Return (X, Y) of the center of cell containing provided text 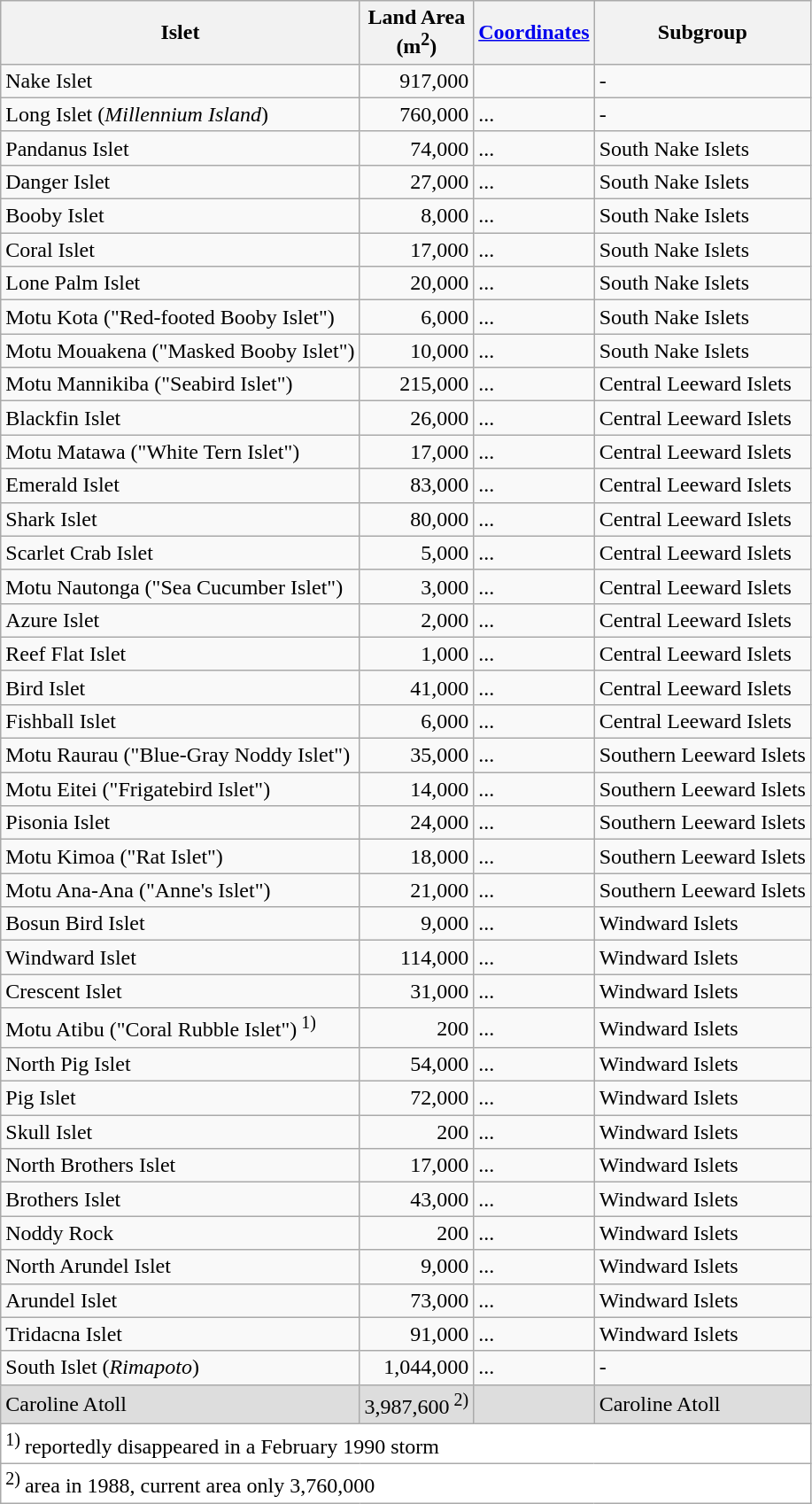
North Pig Islet (181, 1065)
South Islet (Rimapoto) (181, 1368)
54,000 (416, 1065)
26,000 (416, 418)
Motu Kota ("Red-footed Booby Islet") (181, 317)
3,000 (416, 586)
73,000 (416, 1300)
Blackfin Islet (181, 418)
760,000 (416, 114)
31,000 (416, 991)
Tridacna Islet (181, 1334)
10,000 (416, 351)
2,000 (416, 620)
Azure Islet (181, 620)
Motu Atibu ("Coral Rubble Islet") 1) (181, 1027)
Booby Islet (181, 216)
Coordinates (534, 33)
Emerald Islet (181, 485)
Motu Raurau ("Blue-Gray Noddy Islet") (181, 756)
Motu Mouakena ("Masked Booby Islet") (181, 351)
35,000 (416, 756)
91,000 (416, 1334)
1,000 (416, 654)
North Arundel Islet (181, 1267)
Lone Palm Islet (181, 283)
27,000 (416, 182)
Skull Islet (181, 1132)
8,000 (416, 216)
Danger Islet (181, 182)
Crescent Islet (181, 991)
North Brothers Islet (181, 1166)
Islet (181, 33)
24,000 (416, 823)
Motu Matawa ("White Tern Islet") (181, 452)
1,044,000 (416, 1368)
Scarlet Crab Islet (181, 553)
5,000 (416, 553)
Long Islet (Millennium Island) (181, 114)
43,000 (416, 1199)
14,000 (416, 789)
83,000 (416, 485)
Bird Islet (181, 687)
114,000 (416, 957)
Fishball Islet (181, 721)
80,000 (416, 519)
2) area in 1988, current area only 3,760,000 (406, 1483)
Land Area(m2) (416, 33)
72,000 (416, 1098)
Motu Nautonga ("Sea Cucumber Islet") (181, 586)
Nake Islet (181, 81)
1) reportedly disappeared in a February 1990 storm (406, 1444)
215,000 (416, 384)
41,000 (416, 687)
Pisonia Islet (181, 823)
Subgroup (702, 33)
18,000 (416, 857)
Motu Mannikiba ("Seabird Islet") (181, 384)
20,000 (416, 283)
Motu Ana-Ana ("Anne's Islet") (181, 890)
3,987,600 2) (416, 1405)
Pandanus Islet (181, 148)
21,000 (416, 890)
Motu Kimoa ("Rat Islet") (181, 857)
Brothers Islet (181, 1199)
Bosun Bird Islet (181, 924)
Windward Islet (181, 957)
Coral Islet (181, 250)
Noddy Rock (181, 1233)
Motu Eitei ("Frigatebird Islet") (181, 789)
74,000 (416, 148)
Arundel Islet (181, 1300)
Pig Islet (181, 1098)
Shark Islet (181, 519)
Reef Flat Islet (181, 654)
917,000 (416, 81)
